Capture the cell that displays the provided text and extract its (X, Y) central coordinate. 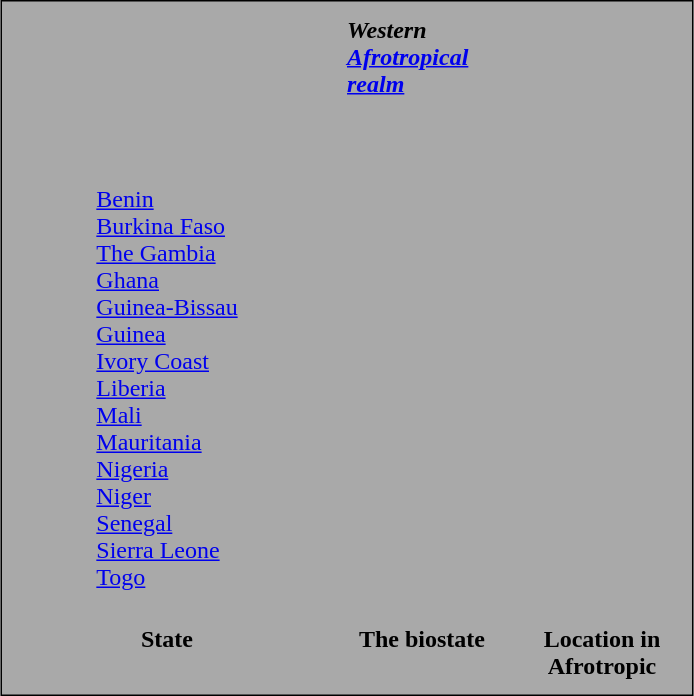
State (167, 652)
Location in Afrotropic (602, 652)
The biostate (422, 652)
Western Afrotropical realm (422, 58)
